For the text-containing cell, return its midpoint in [x, y] coordinate format. 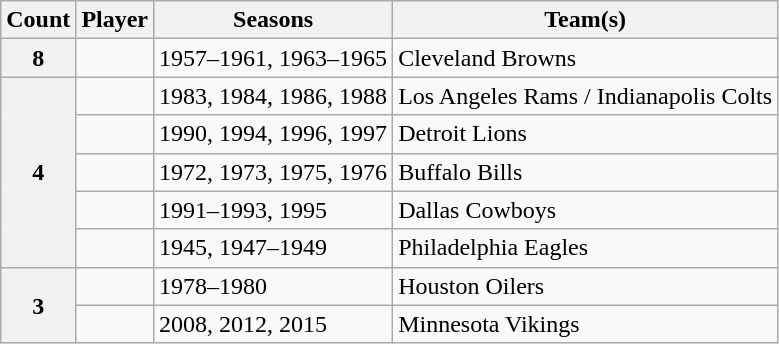
Cleveland Browns [586, 58]
1991–1993, 1995 [274, 210]
1972, 1973, 1975, 1976 [274, 172]
1957–1961, 1963–1965 [274, 58]
Philadelphia Eagles [586, 248]
1978–1980 [274, 286]
Dallas Cowboys [586, 210]
Los Angeles Rams / Indianapolis Colts [586, 96]
Count [38, 20]
Detroit Lions [586, 134]
3 [38, 305]
4 [38, 172]
Seasons [274, 20]
Houston Oilers [586, 286]
Player [115, 20]
Buffalo Bills [586, 172]
1983, 1984, 1986, 1988 [274, 96]
Minnesota Vikings [586, 324]
8 [38, 58]
1945, 1947–1949 [274, 248]
Team(s) [586, 20]
1990, 1994, 1996, 1997 [274, 134]
2008, 2012, 2015 [274, 324]
